Capture the cell that displays the provided text and extract its [X, Y] central coordinate. 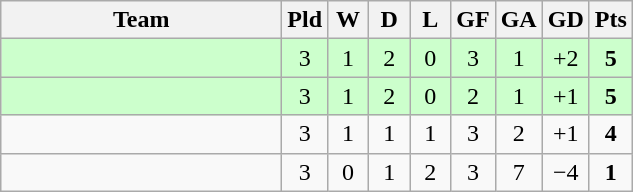
L [430, 20]
W [348, 20]
Team [142, 20]
+2 [566, 58]
7 [518, 172]
GA [518, 20]
Pts [610, 20]
D [390, 20]
GD [566, 20]
−4 [566, 172]
Pld [305, 20]
GF [473, 20]
4 [610, 134]
